Provide the (x, y) coordinate of the cell's center where the given text is located.  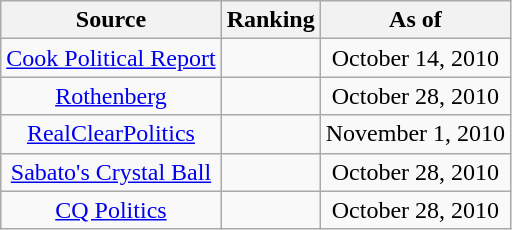
Rothenberg (111, 96)
As of (415, 20)
Source (111, 20)
Sabato's Crystal Ball (111, 172)
October 14, 2010 (415, 58)
CQ Politics (111, 210)
RealClearPolitics (111, 134)
November 1, 2010 (415, 134)
Cook Political Report (111, 58)
Ranking (270, 20)
